Return [x, y] of the center of cell containing provided text 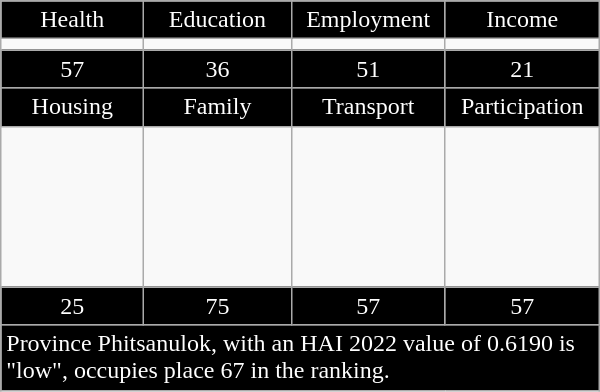
Education [218, 20]
51 [368, 69]
Transport [368, 107]
Participation [522, 107]
25 [72, 306]
21 [522, 69]
Employment [368, 20]
Income [522, 20]
Housing [72, 107]
36 [218, 69]
75 [218, 306]
Province Phitsanulok, with an HAI 2022 value of 0.6190 is "low", occupies place 67 in the ranking. [300, 358]
Health [72, 20]
Family [218, 107]
